From the cell containing the given text, extract its center point as [x, y] coordinate. 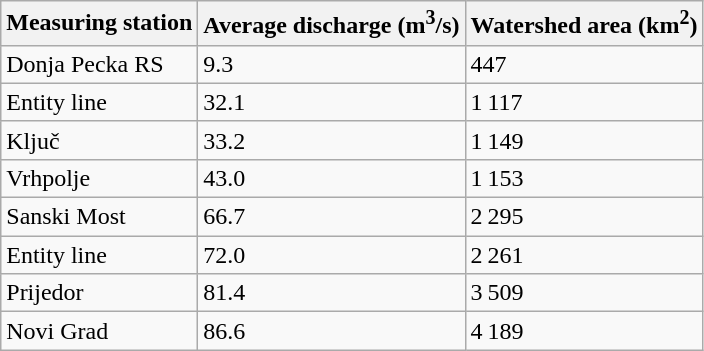
81.4 [332, 293]
4 189 [584, 331]
2 295 [584, 217]
Prijedor [100, 293]
Sanski Most [100, 217]
Donja Pecka RS [100, 64]
3 509 [584, 293]
Watershed area (km2) [584, 24]
Measuring station [100, 24]
1 149 [584, 140]
9.3 [332, 64]
86.6 [332, 331]
2 261 [584, 255]
1 117 [584, 102]
1 153 [584, 178]
Vrhpolje [100, 178]
72.0 [332, 255]
43.0 [332, 178]
Average discharge (m3/s) [332, 24]
Novi Grad [100, 331]
447 [584, 64]
Ključ [100, 140]
66.7 [332, 217]
33.2 [332, 140]
32.1 [332, 102]
